Locate the cell with the specified text and output its [x, y] center coordinate. 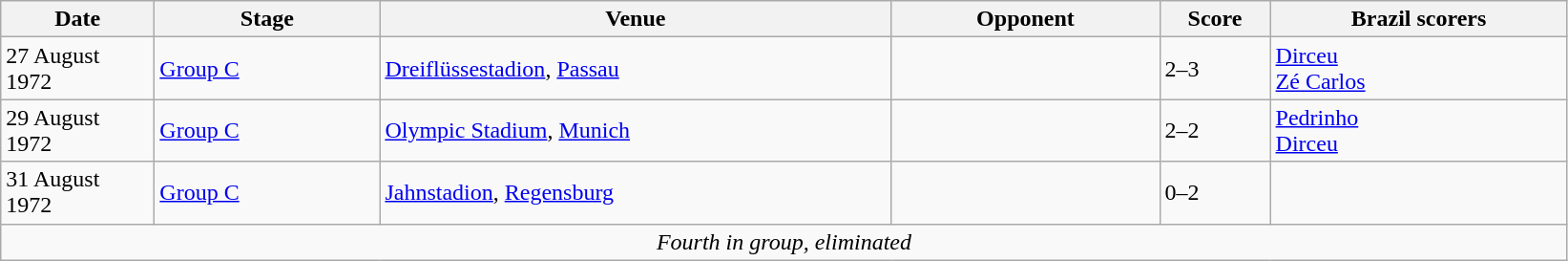
Score [1215, 19]
Venue [636, 19]
Stage [267, 19]
Dirceu Zé Carlos [1418, 69]
Olympic Stadium, Munich [636, 130]
0–2 [1215, 193]
29 August 1972 [78, 130]
Pedrinho Dirceu [1418, 130]
27 August 1972 [78, 69]
Fourth in group, eliminated [784, 242]
2–2 [1215, 130]
Date [78, 19]
Jahnstadion, Regensburg [636, 193]
Brazil scorers [1418, 19]
2–3 [1215, 69]
Opponent [1025, 19]
Dreiflüssestadion, Passau [636, 69]
31 August 1972 [78, 193]
